Output the (X, Y) coordinate of the center of the cell containing the given text.  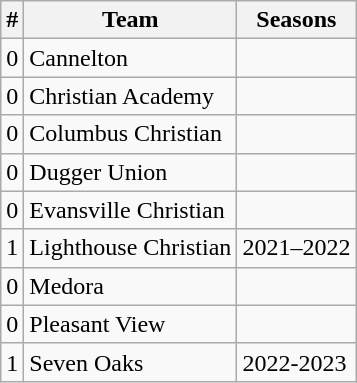
Columbus Christian (130, 134)
Cannelton (130, 58)
Medora (130, 286)
2022-2023 (296, 362)
2021–2022 (296, 248)
Seasons (296, 20)
Evansville Christian (130, 210)
Pleasant View (130, 324)
Lighthouse Christian (130, 248)
# (12, 20)
Dugger Union (130, 172)
Seven Oaks (130, 362)
Christian Academy (130, 96)
Team (130, 20)
